Identify which cell holds the provided text, then report its [X, Y] central coordinate. 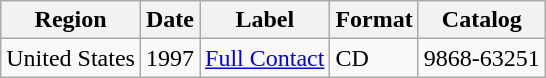
1997 [170, 58]
Catalog [482, 20]
Date [170, 20]
Format [374, 20]
CD [374, 58]
9868-63251 [482, 58]
Full Contact [265, 58]
Region [71, 20]
United States [71, 58]
Label [265, 20]
